Identify which cell holds the provided text, then report its (x, y) central coordinate. 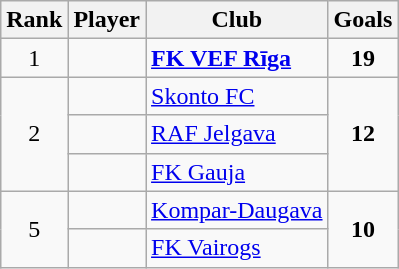
Kompar-Daugava (238, 210)
19 (363, 58)
5 (34, 229)
FK Gauja (238, 172)
1 (34, 58)
Skonto FC (238, 96)
Rank (34, 20)
Player (107, 20)
10 (363, 229)
Goals (363, 20)
FK Vairogs (238, 248)
2 (34, 134)
FK VEF Rīga (238, 58)
12 (363, 134)
RAF Jelgava (238, 134)
Club (238, 20)
